From the cell containing the given text, extract its center point as (X, Y) coordinate. 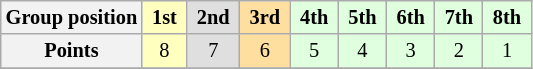
Group position (72, 17)
3 (411, 51)
5 (314, 51)
Points (72, 51)
7 (214, 51)
2nd (214, 17)
5th (362, 17)
2 (459, 51)
4th (314, 17)
4 (362, 51)
1 (507, 51)
8th (507, 17)
7th (459, 17)
8 (164, 51)
3rd (265, 17)
1st (164, 17)
6th (411, 17)
6 (265, 51)
